Provide the (X, Y) coordinate of the cell's center where the given text is located.  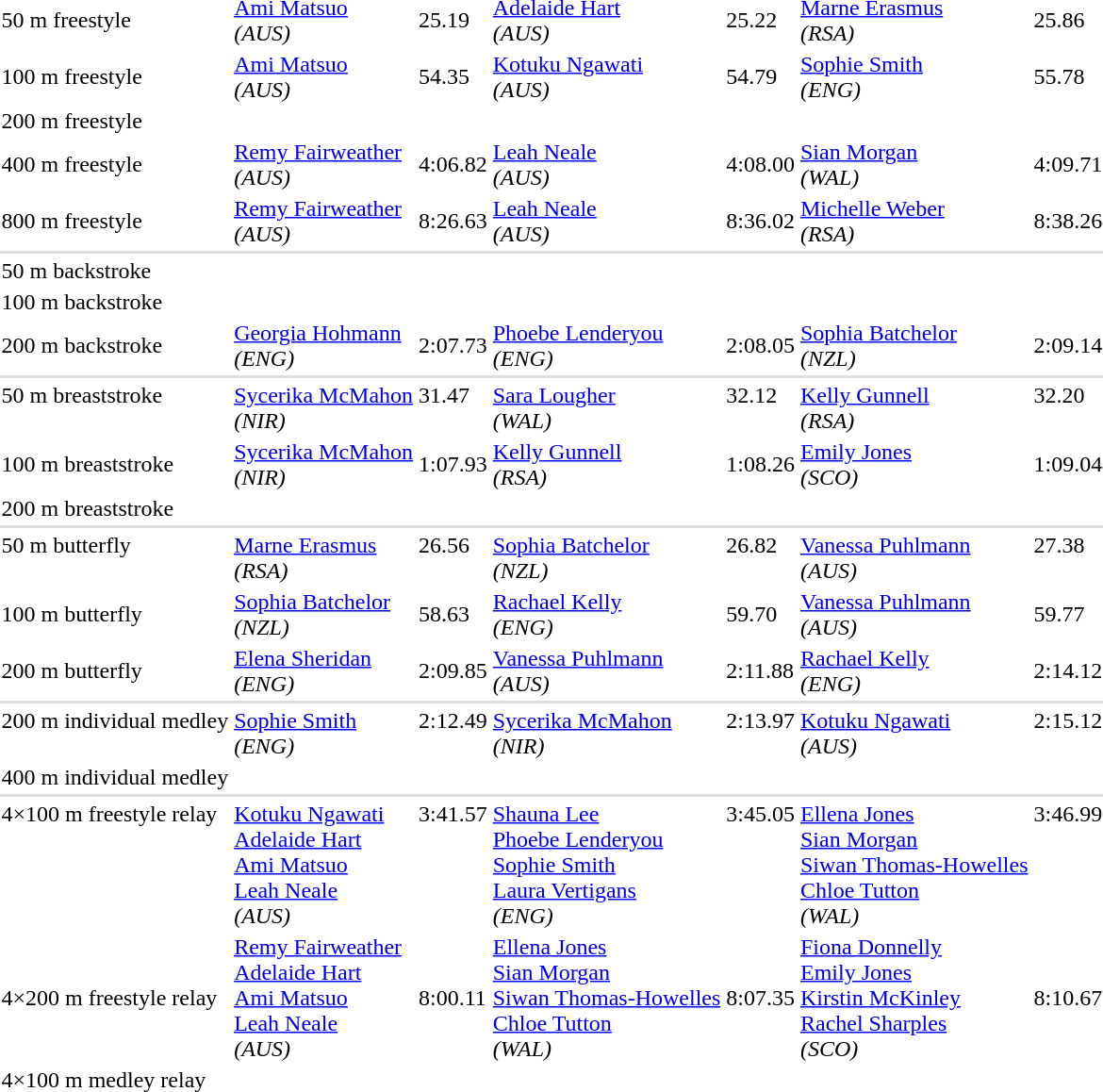
Kotuku NgawatiAdelaide HartAmi MatsuoLeah Neale (AUS) (324, 865)
Michelle Weber (RSA) (914, 221)
3:41.57 (453, 865)
59.70 (761, 615)
Fiona DonnellyEmily JonesKirstin McKinleyRachel Sharples (SCO) (914, 998)
2:11.88 (761, 671)
54.79 (761, 77)
2:13.97 (761, 734)
58.63 (453, 615)
200 m butterfly (115, 671)
200 m individual medley (115, 734)
Remy FairweatherAdelaide HartAmi MatsuoLeah Neale (AUS) (324, 998)
26.56 (453, 558)
54.35 (453, 77)
2:12.49 (453, 734)
Marne Erasmus (RSA) (324, 558)
100 m butterfly (115, 615)
100 m backstroke (115, 302)
1:08.26 (761, 464)
50 m backstroke (115, 271)
800 m freestyle (115, 221)
2:09.85 (453, 671)
Ami Matsuo (AUS) (324, 77)
50 m butterfly (115, 558)
200 m breaststroke (115, 508)
1:07.93 (453, 464)
100 m freestyle (115, 77)
100 m breaststroke (115, 464)
Georgia Hohmann (ENG) (324, 345)
4×200 m freestyle relay (115, 998)
400 m individual medley (115, 777)
4:08.00 (761, 164)
32.12 (761, 407)
2:07.73 (453, 345)
Phoebe Lenderyou (ENG) (607, 345)
Elena Sheridan (ENG) (324, 671)
2:08.05 (761, 345)
8:07.35 (761, 998)
200 m backstroke (115, 345)
26.82 (761, 558)
8:26.63 (453, 221)
4:06.82 (453, 164)
50 m breaststroke (115, 407)
Shauna LeePhoebe LenderyouSophie SmithLaura Vertigans (ENG) (607, 865)
31.47 (453, 407)
Sara Lougher (WAL) (607, 407)
400 m freestyle (115, 164)
Emily Jones (SCO) (914, 464)
200 m freestyle (115, 121)
Sian Morgan (WAL) (914, 164)
8:00.11 (453, 998)
8:36.02 (761, 221)
4×100 m freestyle relay (115, 865)
3:45.05 (761, 865)
